Extract the (x, y) coordinate from the center of the cell holding the provided text.  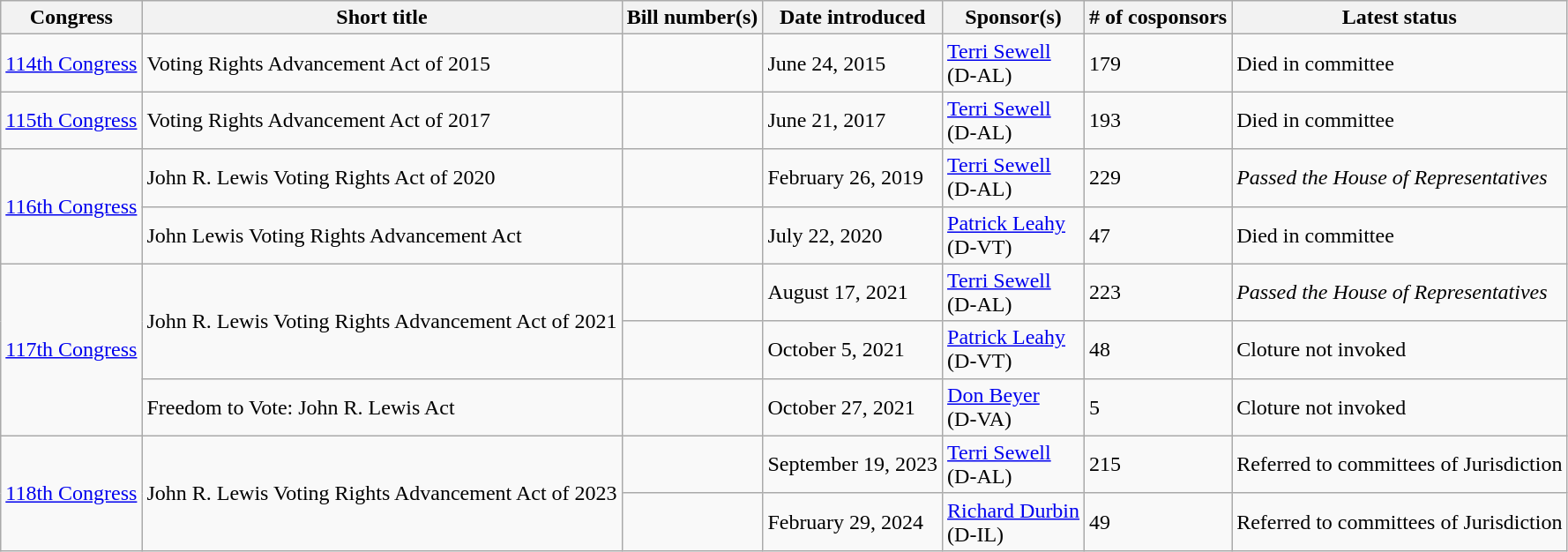
215 (1159, 464)
John R. Lewis Voting Rights Act of 2020 (382, 178)
February 29, 2024 (853, 522)
October 5, 2021 (853, 349)
Latest status (1400, 18)
John R. Lewis Voting Rights Advancement Act of 2021 (382, 321)
Freedom to Vote: John R. Lewis Act (382, 407)
49 (1159, 522)
118th Congress (71, 493)
# of cosponsors (1159, 18)
223 (1159, 293)
July 22, 2020 (853, 235)
47 (1159, 235)
October 27, 2021 (853, 407)
Don Beyer(D-VA) (1014, 407)
Bill number(s) (692, 18)
Date introduced (853, 18)
5 (1159, 407)
114th Congress (71, 63)
117th Congress (71, 349)
Sponsor(s) (1014, 18)
Richard Durbin(D-IL) (1014, 522)
48 (1159, 349)
229 (1159, 178)
June 24, 2015 (853, 63)
John Lewis Voting Rights Advancement Act (382, 235)
193 (1159, 120)
Voting Rights Advancement Act of 2015 (382, 63)
115th Congress (71, 120)
Short title (382, 18)
Congress (71, 18)
August 17, 2021 (853, 293)
September 19, 2023 (853, 464)
June 21, 2017 (853, 120)
Voting Rights Advancement Act of 2017 (382, 120)
116th Congress (71, 206)
February 26, 2019 (853, 178)
179 (1159, 63)
John R. Lewis Voting Rights Advancement Act of 2023 (382, 493)
